Extract the [X, Y] coordinate from the center of the cell holding the provided text.  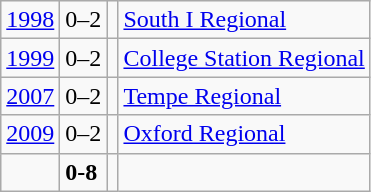
0-8 [84, 172]
College Station Regional [244, 58]
1998 [30, 20]
2007 [30, 96]
2009 [30, 134]
Tempe Regional [244, 96]
1999 [30, 58]
South I Regional [244, 20]
Oxford Regional [244, 134]
